Scan for the cell matching the given text and deliver its [x, y] coordinate at center. 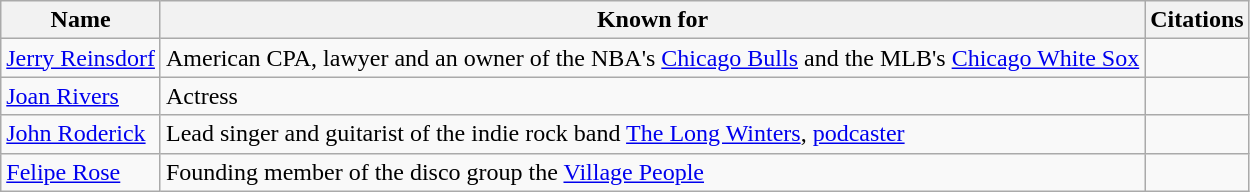
Lead singer and guitarist of the indie rock band The Long Winters, podcaster [652, 134]
John Roderick [81, 134]
Known for [652, 20]
Actress [652, 96]
Founding member of the disco group the Village People [652, 172]
Name [81, 20]
Joan Rivers [81, 96]
Jerry Reinsdorf [81, 58]
Citations [1197, 20]
American CPA, lawyer and an owner of the NBA's Chicago Bulls and the MLB's Chicago White Sox [652, 58]
Felipe Rose [81, 172]
